Determine the (X, Y) coordinate at the center of the cell enclosing the given text.  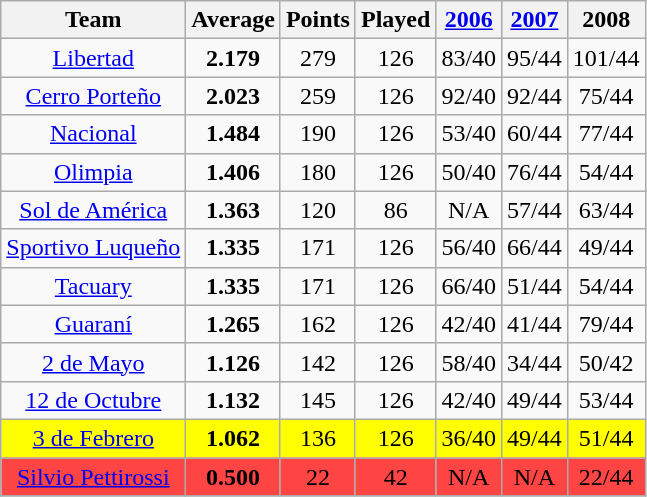
41/44 (535, 324)
1.363 (234, 210)
2008 (606, 20)
57/44 (535, 210)
60/44 (535, 134)
Played (395, 20)
22/44 (606, 477)
190 (318, 134)
75/44 (606, 96)
Guaraní (94, 324)
66/44 (535, 248)
79/44 (606, 324)
1.126 (234, 362)
101/44 (606, 58)
Points (318, 20)
83/40 (469, 58)
1.265 (234, 324)
2.179 (234, 58)
Nacional (94, 134)
86 (395, 210)
259 (318, 96)
50/42 (606, 362)
1.406 (234, 172)
142 (318, 362)
42 (395, 477)
53/40 (469, 134)
180 (318, 172)
22 (318, 477)
2 de Mayo (94, 362)
1.484 (234, 134)
0.500 (234, 477)
162 (318, 324)
92/44 (535, 96)
2.023 (234, 96)
Sol de América (94, 210)
120 (318, 210)
66/40 (469, 286)
36/40 (469, 438)
77/44 (606, 134)
2007 (535, 20)
3 de Febrero (94, 438)
Cerro Porteño (94, 96)
Tacuary (94, 286)
34/44 (535, 362)
Olimpia (94, 172)
76/44 (535, 172)
63/44 (606, 210)
279 (318, 58)
95/44 (535, 58)
1.132 (234, 400)
53/44 (606, 400)
Libertad (94, 58)
56/40 (469, 248)
145 (318, 400)
Team (94, 20)
1.062 (234, 438)
Silvio Pettirossi (94, 477)
Average (234, 20)
50/40 (469, 172)
Sportivo Luqueño (94, 248)
12 de Octubre (94, 400)
92/40 (469, 96)
136 (318, 438)
2006 (469, 20)
58/40 (469, 362)
